Locate the cell with the specified text and output its [x, y] center coordinate. 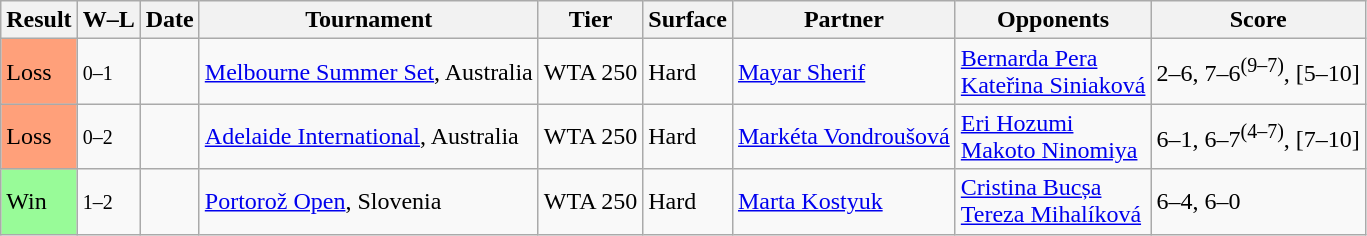
Opponents [1053, 20]
0–1 [108, 72]
Eri Hozumi Makoto Ninomiya [1053, 136]
Portorož Open, Slovenia [368, 202]
Partner [844, 20]
Melbourne Summer Set, Australia [368, 72]
Mayar Sherif [844, 72]
Win [39, 202]
Date [170, 20]
Marta Kostyuk [844, 202]
Cristina Bucșa Tereza Mihalíková [1053, 202]
Bernarda Pera Kateřina Siniaková [1053, 72]
6–1, 6–7(4–7), [7–10] [1258, 136]
Tier [590, 20]
Markéta Vondroušová [844, 136]
Tournament [368, 20]
Adelaide International, Australia [368, 136]
2–6, 7–6(9–7), [5–10] [1258, 72]
W–L [108, 20]
Surface [688, 20]
Score [1258, 20]
Result [39, 20]
0–2 [108, 136]
1–2 [108, 202]
6–4, 6–0 [1258, 202]
